Detect which cell encompasses the target text, then output its [X, Y] center coordinate. 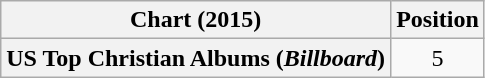
5 [438, 58]
Position [438, 20]
US Top Christian Albums (Billboard) [196, 58]
Chart (2015) [196, 20]
